Search for the cell housing the specified text and yield its (x, y) center coordinate. 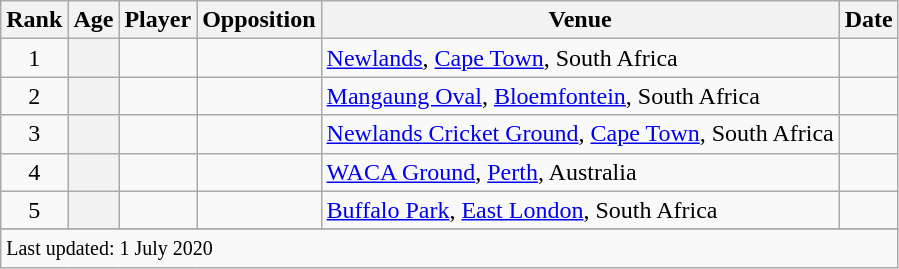
Player (158, 20)
WACA Ground, Perth, Australia (580, 172)
Age (94, 20)
5 (34, 210)
1 (34, 58)
Mangaung Oval, Bloemfontein, South Africa (580, 96)
Buffalo Park, East London, South Africa (580, 210)
Newlands Cricket Ground, Cape Town, South Africa (580, 134)
Opposition (259, 20)
Last updated: 1 July 2020 (450, 248)
3 (34, 134)
2 (34, 96)
Newlands, Cape Town, South Africa (580, 58)
4 (34, 172)
Rank (34, 20)
Date (868, 20)
Venue (580, 20)
